Extract the [x, y] coordinate from the center of the cell holding the provided text.  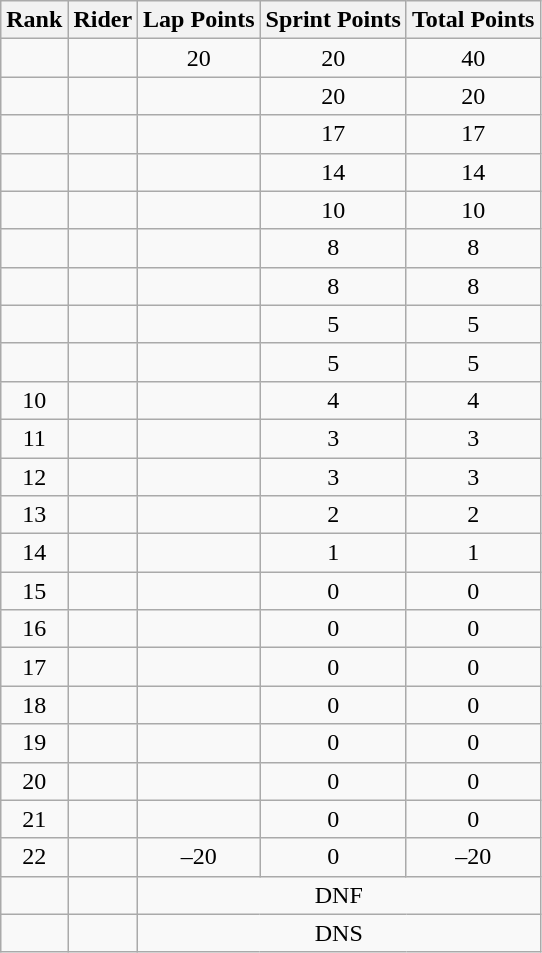
Total Points [473, 20]
13 [34, 515]
12 [34, 477]
DNF [339, 895]
11 [34, 438]
22 [34, 857]
Rank [34, 20]
Rider [103, 20]
19 [34, 743]
40 [473, 58]
18 [34, 705]
21 [34, 819]
Lap Points [199, 20]
15 [34, 591]
16 [34, 629]
Sprint Points [333, 20]
DNS [339, 933]
